Identify which cell holds the provided text, then report its (x, y) central coordinate. 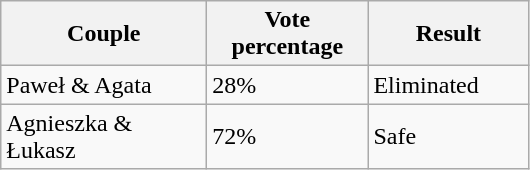
72% (288, 136)
28% (288, 85)
Vote percentage (288, 34)
Eliminated (448, 85)
Safe (448, 136)
Paweł & Agata (104, 85)
Result (448, 34)
Agnieszka & Łukasz (104, 136)
Couple (104, 34)
